Detect which cell encompasses the target text, then output its [X, Y] center coordinate. 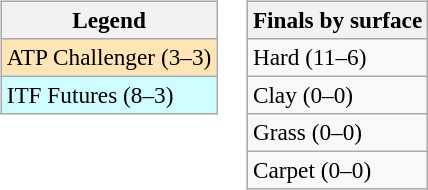
Hard (11–6) [337, 57]
Finals by surface [337, 20]
Grass (0–0) [337, 133]
ATP Challenger (3–3) [108, 57]
Clay (0–0) [337, 95]
ITF Futures (8–3) [108, 95]
Carpet (0–0) [337, 171]
Legend [108, 20]
